Search for the cell housing the specified text and yield its [x, y] center coordinate. 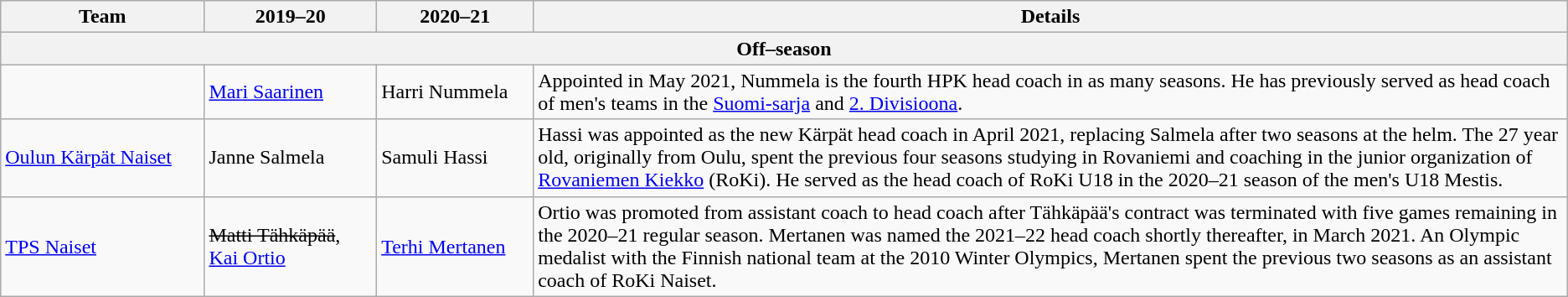
Terhi Mertanen [456, 247]
2019–20 [291, 17]
Mari Saarinen [291, 92]
Janne Salmela [291, 158]
Team [102, 17]
Matti Tähkäpää, Kai Ortio [291, 247]
Off–season [784, 49]
TPS Naiset [102, 247]
Samuli Hassi [456, 158]
Details [1050, 17]
Harri Nummela [456, 92]
Oulun Kärpät Naiset [102, 158]
2020–21 [456, 17]
